From the cell containing the given text, extract its center point as [X, Y] coordinate. 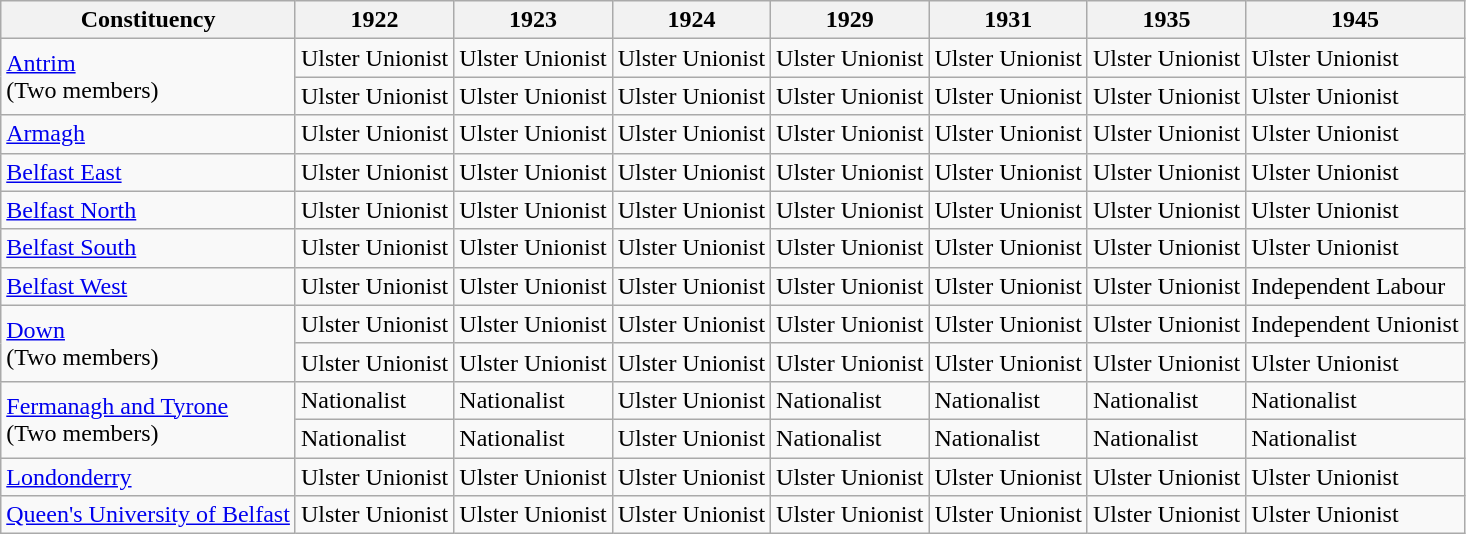
Londonderry [148, 477]
1931 [1008, 20]
Independent Unionist [1355, 324]
1945 [1355, 20]
Belfast West [148, 286]
1924 [691, 20]
Independent Labour [1355, 286]
Queen's University of Belfast [148, 515]
1929 [850, 20]
Belfast North [148, 210]
Belfast South [148, 248]
Antrim(Two members) [148, 77]
Armagh [148, 134]
1922 [374, 20]
Constituency [148, 20]
1923 [533, 20]
Fermanagh and Tyrone(Two members) [148, 419]
Belfast East [148, 172]
Down(Two members) [148, 343]
1935 [1166, 20]
